Output the (x, y) coordinate of the center of the cell containing the given text.  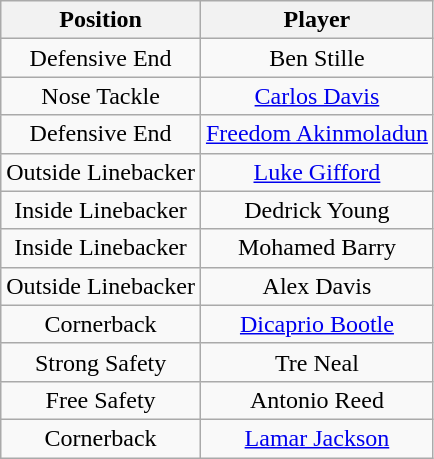
Lamar Jackson (316, 438)
Dedrick Young (316, 210)
Antonio Reed (316, 400)
Freedom Akinmoladun (316, 134)
Tre Neal (316, 362)
Strong Safety (101, 362)
Mohamed Barry (316, 248)
Carlos Davis (316, 96)
Player (316, 20)
Luke Gifford (316, 172)
Ben Stille (316, 58)
Free Safety (101, 400)
Dicaprio Bootle (316, 324)
Alex Davis (316, 286)
Nose Tackle (101, 96)
Position (101, 20)
